Capture the cell that displays the provided text and extract its [x, y] central coordinate. 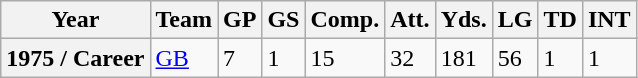
Comp. [345, 20]
Yds. [464, 20]
INT [609, 20]
Year [76, 20]
1975 / Career [76, 58]
LG [515, 20]
GP [240, 20]
TD [560, 20]
7 [240, 58]
181 [464, 58]
GS [284, 20]
56 [515, 58]
15 [345, 58]
Team [184, 20]
32 [410, 58]
GB [184, 58]
Att. [410, 20]
